Detect which cell encompasses the target text, then output its (X, Y) center coordinate. 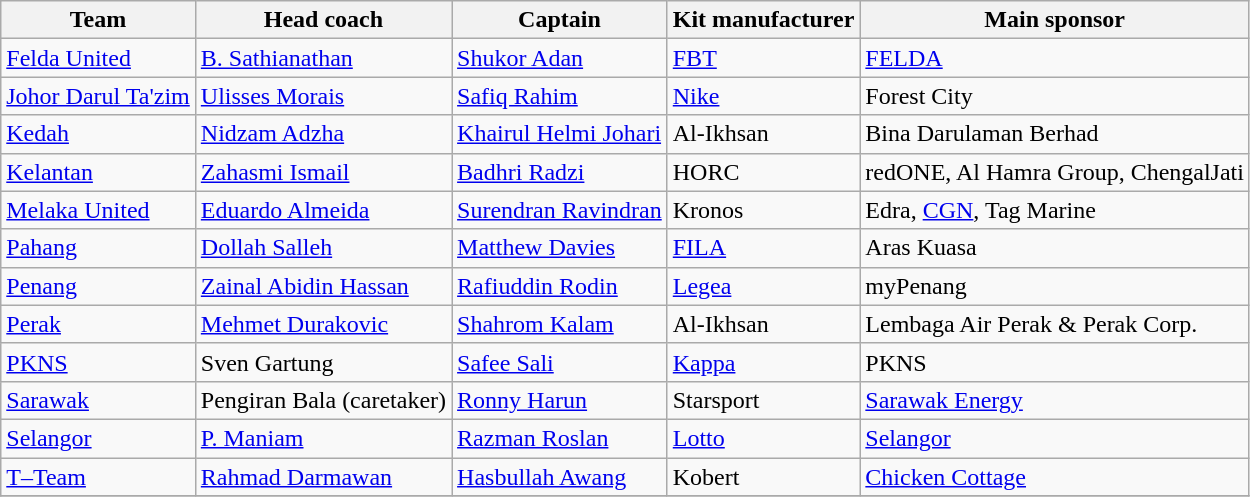
Chicken Cottage (1055, 477)
FBT (764, 58)
HORC (764, 172)
Kelantan (98, 172)
Nidzam Adzha (323, 134)
Razman Roslan (560, 438)
Forest City (1055, 96)
Khairul Helmi Johari (560, 134)
Penang (98, 286)
Perak (98, 324)
FELDA (1055, 58)
Main sponsor (1055, 20)
Pahang (98, 248)
Head coach (323, 20)
Kit manufacturer (764, 20)
Melaka United (98, 210)
Eduardo Almeida (323, 210)
redONE, Al Hamra Group, ChengalJati (1055, 172)
Matthew Davies (560, 248)
FILA (764, 248)
Rafiuddin Rodin (560, 286)
Sarawak (98, 400)
Captain (560, 20)
Team (98, 20)
Dollah Salleh (323, 248)
Lotto (764, 438)
Sven Gartung (323, 362)
Shahrom Kalam (560, 324)
Mehmet Durakovic (323, 324)
Edra, CGN, Tag Marine (1055, 210)
Safiq Rahim (560, 96)
Rahmad Darmawan (323, 477)
Bina Darulaman Berhad (1055, 134)
P. Maniam (323, 438)
B. Sathianathan (323, 58)
Lembaga Air Perak & Perak Corp. (1055, 324)
Felda United (98, 58)
Safee Sali (560, 362)
Surendran Ravindran (560, 210)
Kappa (764, 362)
myPenang (1055, 286)
Legea (764, 286)
Starsport (764, 400)
Kedah (98, 134)
Sarawak Energy (1055, 400)
Kobert (764, 477)
T–Team (98, 477)
Shukor Adan (560, 58)
Zahasmi Ismail (323, 172)
Hasbullah Awang (560, 477)
Badhri Radzi (560, 172)
Nike (764, 96)
Ronny Harun (560, 400)
Kronos (764, 210)
Pengiran Bala (caretaker) (323, 400)
Zainal Abidin Hassan (323, 286)
Ulisses Morais (323, 96)
Aras Kuasa (1055, 248)
Johor Darul Ta'zim (98, 96)
